Pinpoint the cell where the given text exists, returning its [X, Y] midpoint coordinate. 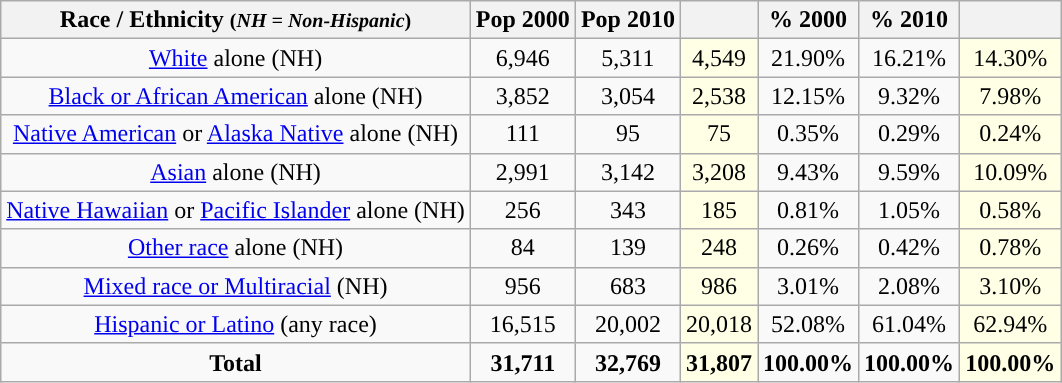
12.15% [808, 96]
185 [718, 210]
62.94% [1010, 324]
111 [522, 134]
3,208 [718, 172]
256 [522, 210]
75 [718, 134]
0.26% [808, 248]
2,538 [718, 96]
Black or African American alone (NH) [236, 96]
21.90% [808, 58]
139 [628, 248]
31,807 [718, 362]
9.59% [910, 172]
Pop 2000 [522, 20]
84 [522, 248]
1.05% [910, 210]
3,142 [628, 172]
% 2010 [910, 20]
3.10% [1010, 286]
Native American or Alaska Native alone (NH) [236, 134]
7.98% [1010, 96]
20,018 [718, 324]
Asian alone (NH) [236, 172]
14.30% [1010, 58]
0.81% [808, 210]
Native Hawaiian or Pacific Islander alone (NH) [236, 210]
16.21% [910, 58]
32,769 [628, 362]
9.43% [808, 172]
4,549 [718, 58]
0.29% [910, 134]
Other race alone (NH) [236, 248]
248 [718, 248]
343 [628, 210]
Hispanic or Latino (any race) [236, 324]
95 [628, 134]
0.58% [1010, 210]
956 [522, 286]
986 [718, 286]
3,054 [628, 96]
2,991 [522, 172]
Pop 2010 [628, 20]
3.01% [808, 286]
9.32% [910, 96]
20,002 [628, 324]
% 2000 [808, 20]
White alone (NH) [236, 58]
52.08% [808, 324]
61.04% [910, 324]
31,711 [522, 362]
3,852 [522, 96]
16,515 [522, 324]
0.24% [1010, 134]
0.78% [1010, 248]
Race / Ethnicity (NH = Non-Hispanic) [236, 20]
0.42% [910, 248]
0.35% [808, 134]
Total [236, 362]
683 [628, 286]
Mixed race or Multiracial (NH) [236, 286]
6,946 [522, 58]
5,311 [628, 58]
2.08% [910, 286]
10.09% [1010, 172]
